Return the (X, Y) coordinate for the center point of the cell that contains the specified text.  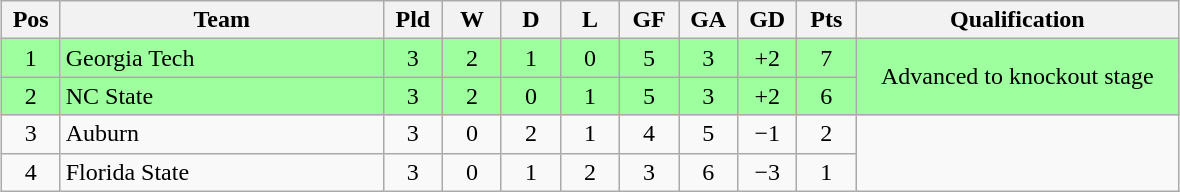
GD (768, 20)
W (472, 20)
Pos (30, 20)
NC State (222, 96)
7 (826, 58)
Pld (412, 20)
Advanced to knockout stage (1018, 77)
Pts (826, 20)
Qualification (1018, 20)
Georgia Tech (222, 58)
D (530, 20)
−1 (768, 134)
Team (222, 20)
Florida State (222, 172)
L (590, 20)
−3 (768, 172)
GF (650, 20)
Auburn (222, 134)
GA (708, 20)
